Determine the (x, y) coordinate at the center of the cell enclosing the given text.  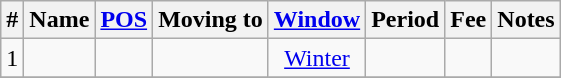
Fee (468, 20)
Period (406, 20)
Moving to (211, 20)
1 (12, 58)
Winter (316, 58)
POS (124, 20)
# (12, 20)
Window (316, 20)
Notes (526, 20)
Name (60, 20)
